Pinpoint the cell where the given text exists, returning its (X, Y) midpoint coordinate. 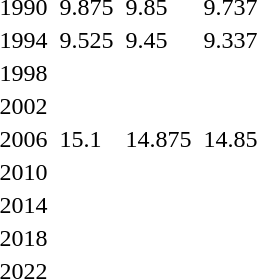
9.45 (158, 40)
9.525 (86, 40)
15.1 (86, 139)
14.875 (158, 139)
